Identify which cell holds the provided text, then report its [X, Y] central coordinate. 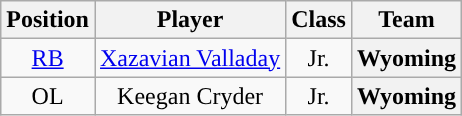
Xazavian Valladay [190, 58]
Position [48, 20]
Team [406, 20]
OL [48, 96]
Player [190, 20]
RB [48, 58]
Keegan Cryder [190, 96]
Class [319, 20]
